Pinpoint the cell where the given text exists, returning its [x, y] midpoint coordinate. 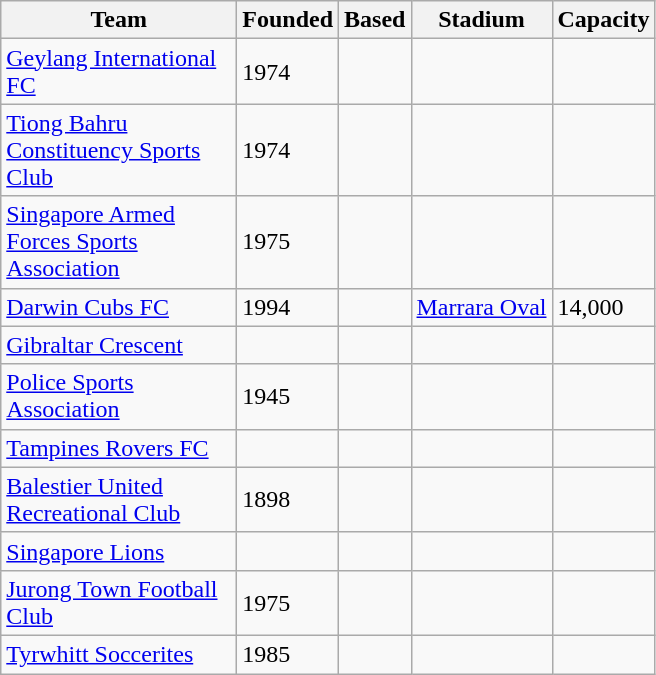
Jurong Town Football Club [119, 602]
Capacity [604, 20]
14,000 [604, 307]
Tyrwhitt Soccerites [119, 654]
1898 [288, 500]
Stadium [482, 20]
Darwin Cubs FC [119, 307]
1985 [288, 654]
Police Sports Association [119, 396]
1994 [288, 307]
Singapore Armed Forces Sports Association [119, 242]
Geylang International FC [119, 72]
1945 [288, 396]
Gibraltar Crescent [119, 345]
Based [375, 20]
Singapore Lions [119, 551]
Balestier United Recreational Club [119, 500]
Marrara Oval [482, 307]
Team [119, 20]
Tiong Bahru Constituency Sports Club [119, 150]
Founded [288, 20]
Tampines Rovers FC [119, 448]
